Extract the [x, y] coordinate from the center of the cell holding the provided text.  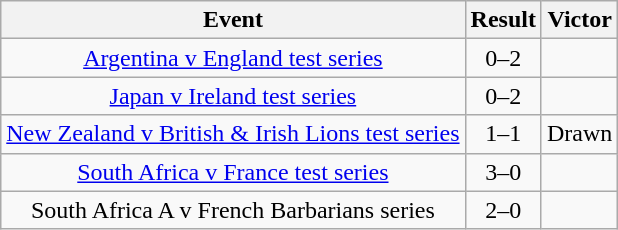
Japan v Ireland test series [233, 96]
Event [233, 20]
3–0 [503, 172]
1–1 [503, 134]
Drawn [579, 134]
New Zealand v British & Irish Lions test series [233, 134]
2–0 [503, 210]
South Africa A v French Barbarians series [233, 210]
South Africa v France test series [233, 172]
Result [503, 20]
Argentina v England test series [233, 58]
Victor [579, 20]
